Determine the [x, y] coordinate at the center of the cell enclosing the given text.  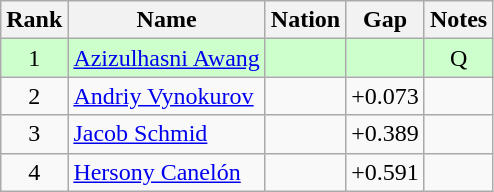
Rank [34, 20]
Notes [458, 20]
+0.073 [386, 96]
3 [34, 134]
2 [34, 96]
4 [34, 172]
Gap [386, 20]
Q [458, 58]
Nation [305, 20]
+0.389 [386, 134]
Azizulhasni Awang [166, 58]
Hersony Canelón [166, 172]
1 [34, 58]
+0.591 [386, 172]
Name [166, 20]
Andriy Vynokurov [166, 96]
Jacob Schmid [166, 134]
